For the text-containing cell, return its midpoint in (x, y) coordinate format. 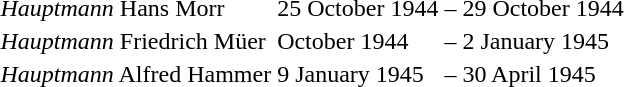
– (450, 41)
October 1944 (358, 41)
